Extract the (X, Y) coordinate from the center of the cell holding the provided text.  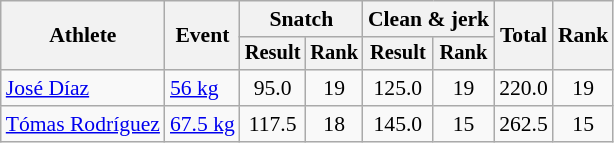
Clean & jerk (428, 19)
95.0 (273, 88)
Snatch (302, 19)
262.5 (524, 124)
José Díaz (83, 88)
125.0 (398, 88)
220.0 (524, 88)
56 kg (202, 88)
Total (524, 36)
Event (202, 36)
Tómas Rodríguez (83, 124)
18 (334, 124)
117.5 (273, 124)
145.0 (398, 124)
Athlete (83, 36)
67.5 kg (202, 124)
